Determine the (X, Y) coordinate at the center of the cell enclosing the given text.  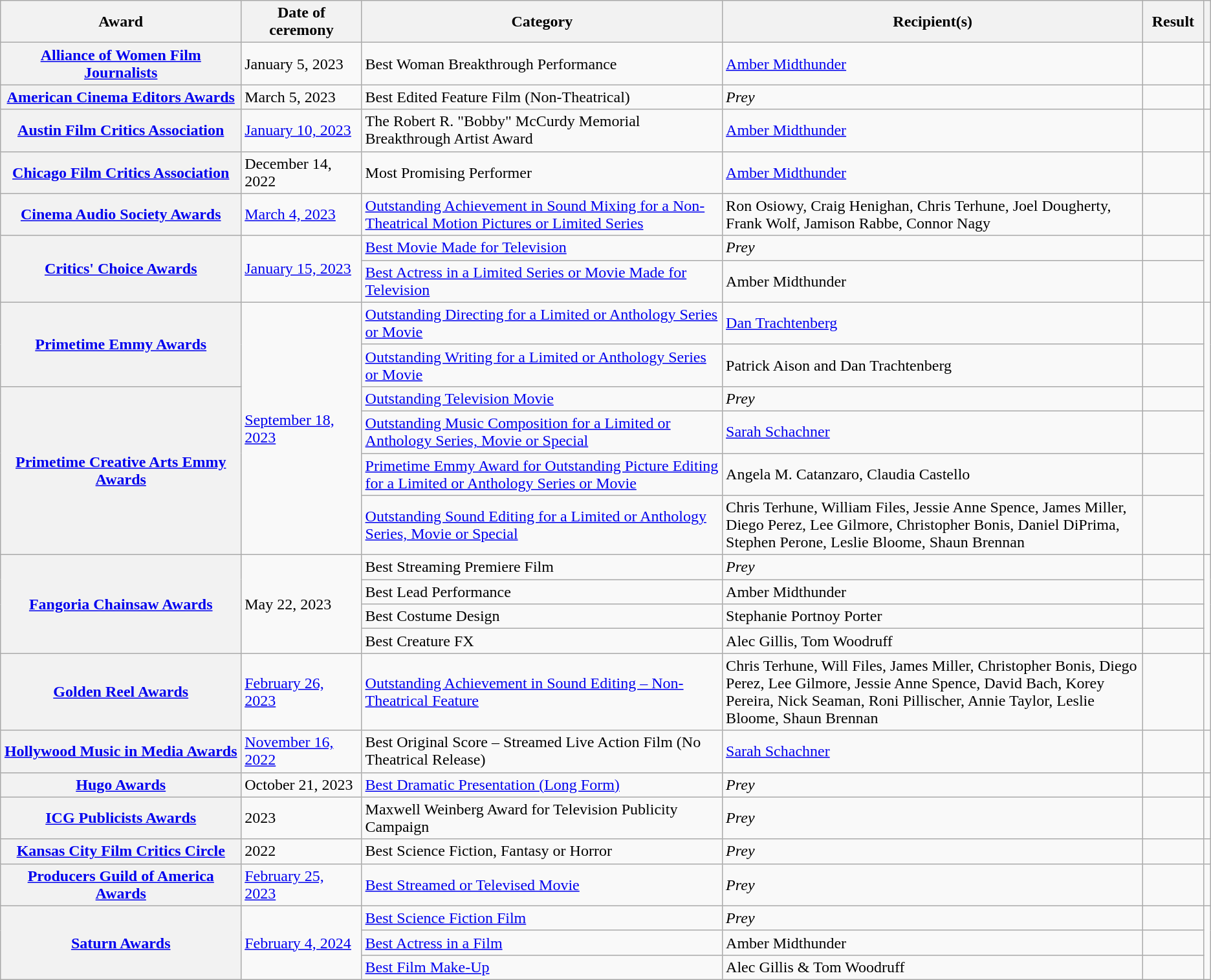
Austin Film Critics Association (121, 131)
Primetime Emmy Awards (121, 344)
Hugo Awards (121, 785)
Best Creature FX (542, 641)
Patrick Aison and Dan Trachtenberg (933, 365)
March 5, 2023 (301, 97)
January 5, 2023 (301, 63)
Outstanding Achievement in Sound Editing – Non-Theatrical Feature (542, 692)
Primetime Creative Arts Emmy Awards (121, 470)
February 4, 2024 (301, 942)
March 4, 2023 (301, 215)
Best Science Fiction, Fantasy or Horror (542, 851)
December 14, 2022 (301, 172)
Outstanding Sound Editing for a Limited or Anthology Series, Movie or Special (542, 525)
Fangoria Chainsaw Awards (121, 604)
May 22, 2023 (301, 604)
Cinema Audio Society Awards (121, 215)
Outstanding Achievement in Sound Mixing for a Non-Theatrical Motion Pictures or Limited Series (542, 215)
November 16, 2022 (301, 752)
Stephanie Portnoy Porter (933, 616)
Best Dramatic Presentation (Long Form) (542, 785)
Best Streamed or Televised Movie (542, 885)
Best Costume Design (542, 616)
Best Woman Breakthrough Performance (542, 63)
Best Actress in a Limited Series or Movie Made for Television (542, 281)
Result (1173, 22)
Award (121, 22)
Alec Gillis, Tom Woodruff (933, 641)
February 26, 2023 (301, 692)
Best Movie Made for Television (542, 248)
Chicago Film Critics Association (121, 172)
September 18, 2023 (301, 428)
Hollywood Music in Media Awards (121, 752)
January 15, 2023 (301, 269)
Alec Gillis & Tom Woodruff (933, 967)
Date of ceremony (301, 22)
Outstanding Directing for a Limited or Anthology Series or Movie (542, 323)
February 25, 2023 (301, 885)
Kansas City Film Critics Circle (121, 851)
Recipient(s) (933, 22)
2023 (301, 818)
Critics' Choice Awards (121, 269)
ICG Publicists Awards (121, 818)
Ron Osiowy, Craig Henighan, Chris Terhune, Joel Dougherty, Frank Wolf, Jamison Rabbe, Connor Nagy (933, 215)
Best Original Score – Streamed Live Action Film (No Theatrical Release) (542, 752)
Best Film Make-Up (542, 967)
October 21, 2023 (301, 785)
Outstanding Writing for a Limited or Anthology Series or Movie (542, 365)
Primetime Emmy Award for Outstanding Picture Editing for a Limited or Anthology Series or Movie (542, 474)
Saturn Awards (121, 942)
2022 (301, 851)
Best Streaming Premiere Film (542, 567)
Outstanding Television Movie (542, 398)
Most Promising Performer (542, 172)
January 10, 2023 (301, 131)
Golden Reel Awards (121, 692)
Producers Guild of America Awards (121, 885)
American Cinema Editors Awards (121, 97)
Best Lead Performance (542, 592)
The Robert R. "Bobby" McCurdy Memorial Breakthrough Artist Award (542, 131)
Category (542, 22)
Dan Trachtenberg (933, 323)
Outstanding Music Composition for a Limited or Anthology Series, Movie or Special (542, 432)
Angela M. Catanzaro, Claudia Castello (933, 474)
Best Science Fiction Film (542, 918)
Maxwell Weinberg Award for Television Publicity Campaign (542, 818)
Alliance of Women Film Journalists (121, 63)
Best Edited Feature Film (Non-Theatrical) (542, 97)
Best Actress in a Film (542, 942)
